Find where the given text appears and provide that cell's center as (x, y) coordinate. 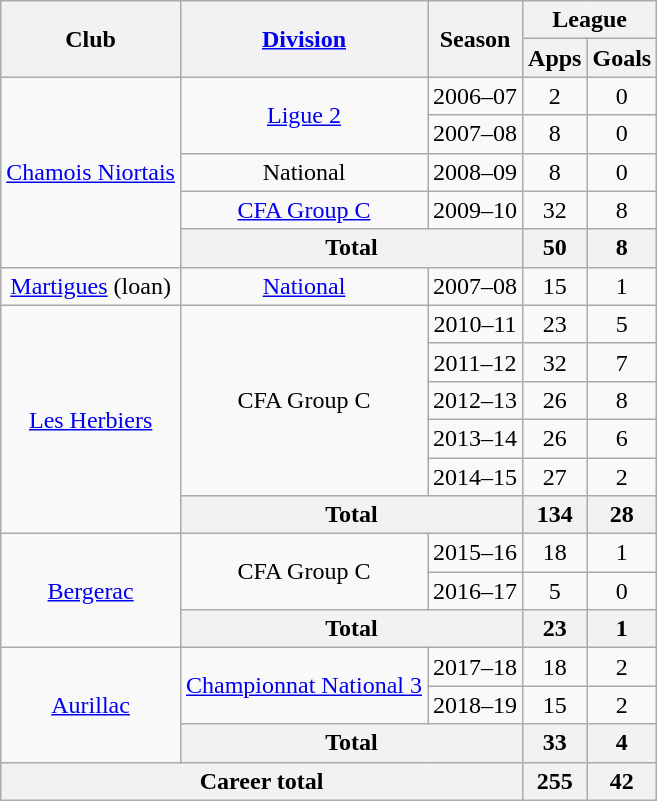
2018–19 (476, 705)
7 (622, 362)
Bergerac (91, 591)
Goals (622, 58)
2017–18 (476, 667)
2009–10 (476, 210)
Aurillac (91, 705)
Season (476, 39)
2014–15 (476, 477)
4 (622, 743)
2015–16 (476, 553)
2012–13 (476, 400)
2013–14 (476, 438)
Division (304, 39)
42 (622, 781)
Career total (262, 781)
2016–17 (476, 591)
6 (622, 438)
2010–11 (476, 324)
33 (555, 743)
28 (622, 515)
27 (555, 477)
Chamois Niortais (91, 172)
Championnat National 3 (304, 686)
League (590, 20)
50 (555, 248)
Ligue 2 (304, 115)
255 (555, 781)
Martigues (loan) (91, 286)
134 (555, 515)
Les Herbiers (91, 419)
2006–07 (476, 96)
Apps (555, 58)
2008–09 (476, 172)
Club (91, 39)
2011–12 (476, 362)
